Detect which cell encompasses the target text, then output its (x, y) center coordinate. 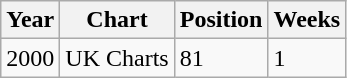
Year (30, 20)
UK Charts (117, 58)
2000 (30, 58)
81 (221, 58)
Weeks (307, 20)
Chart (117, 20)
1 (307, 58)
Position (221, 20)
